Return the [x, y] coordinate for the center point of the cell that contains the specified text.  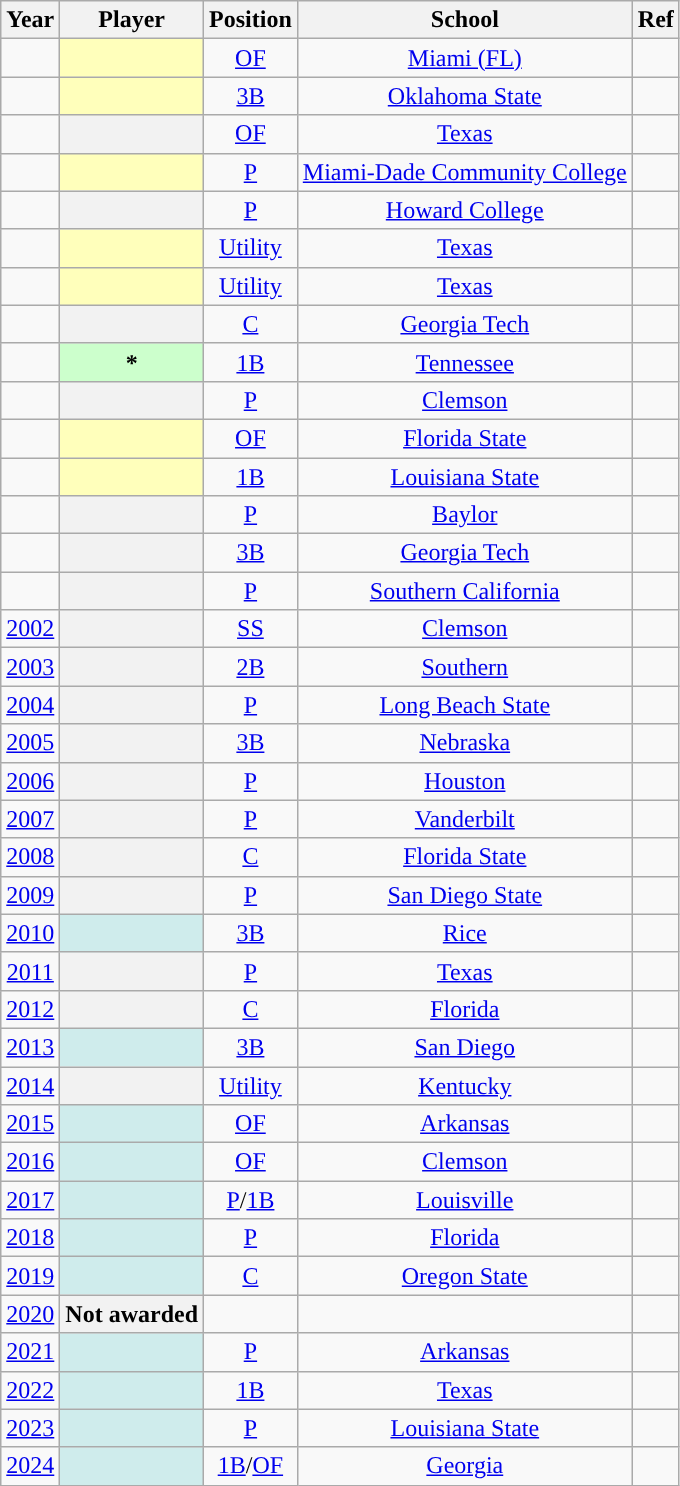
2022 [30, 1390]
2002 [30, 629]
Houston [464, 781]
2021 [30, 1352]
San Diego State [464, 895]
Oklahoma State [464, 96]
2007 [30, 819]
Southern [464, 667]
San Diego [464, 1047]
Miami-Dade Community College [464, 172]
Southern California [464, 591]
2008 [30, 857]
2012 [30, 1009]
2004 [30, 705]
P/1B [251, 1200]
School [464, 20]
2013 [30, 1047]
2B [251, 667]
Louisville [464, 1200]
Vanderbilt [464, 819]
Long Beach State [464, 705]
Rice [464, 933]
Year [30, 20]
Kentucky [464, 1085]
2010 [30, 933]
Tennessee [464, 362]
2020 [30, 1314]
Player [132, 20]
2015 [30, 1124]
Baylor [464, 515]
2005 [30, 743]
2003 [30, 667]
Georgia [464, 1466]
Oregon State [464, 1276]
SS [251, 629]
2017 [30, 1200]
2016 [30, 1162]
2018 [30, 1238]
Miami (FL) [464, 58]
Nebraska [464, 743]
Not awarded [132, 1314]
2011 [30, 971]
* [132, 362]
2019 [30, 1276]
2006 [30, 781]
2014 [30, 1085]
2009 [30, 895]
Ref [656, 20]
Position [251, 20]
1B/OF [251, 1466]
Howard College [464, 210]
2023 [30, 1428]
2024 [30, 1466]
